Pinpoint the cell where the given text exists, returning its (X, Y) midpoint coordinate. 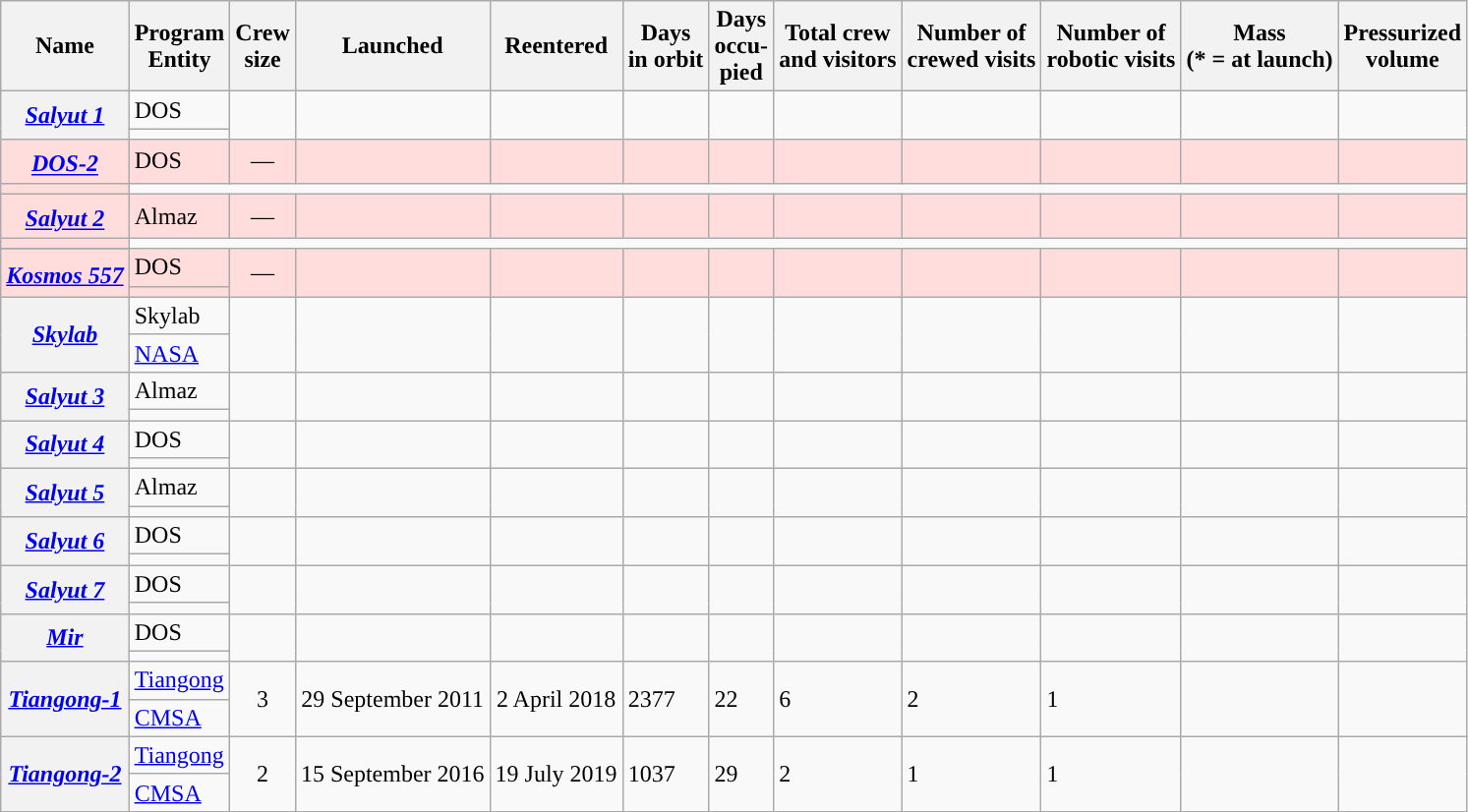
Tiangong-2 (65, 774)
29 (741, 774)
Salyut 2 (65, 216)
6 (838, 699)
22 (741, 699)
Salyut 6 (65, 541)
DOS-2 (65, 161)
NASA (179, 353)
2 April 2018 (557, 699)
Salyut 5 (65, 493)
Reentered (557, 46)
Salyut 3 (65, 395)
Number ofrobotic visits (1111, 46)
Name (65, 46)
19 July 2019 (557, 774)
Mir (65, 637)
Daysoccu-pied (741, 46)
Pressurizedvolume (1402, 46)
Mass (* = at launch) (1260, 46)
29 September 2011 (392, 699)
Kosmos 557 (65, 273)
Total crewand visitors (838, 46)
Salyut 4 (65, 444)
3 (264, 699)
Launched (392, 46)
Number ofcrewed visits (971, 46)
Crew size (264, 46)
2377 (666, 699)
ProgramEntity (179, 46)
Tiangong-1 (65, 699)
1037 (666, 774)
Daysin orbit (666, 46)
Salyut 7 (65, 590)
Salyut 1 (65, 116)
15 September 2016 (392, 774)
